Return [X, Y] of the center of cell containing provided text 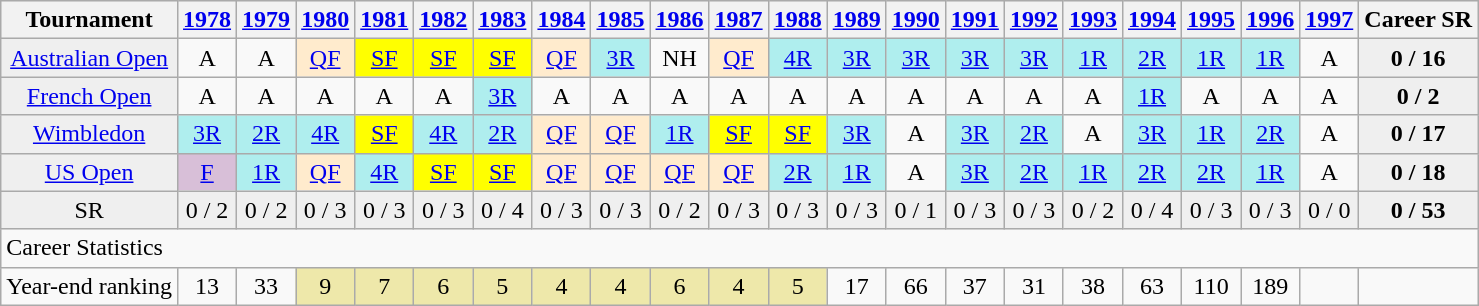
1994 [1152, 20]
1985 [620, 20]
Year-end ranking [90, 286]
Career SR [1418, 20]
0 / 0 [1330, 210]
Career Statistics [740, 248]
37 [974, 286]
1997 [1330, 20]
31 [1034, 286]
1991 [974, 20]
1981 [384, 20]
0 / 18 [1418, 172]
1984 [562, 20]
Wimbledon [90, 134]
1980 [326, 20]
189 [1270, 286]
SR [90, 210]
38 [1092, 286]
0 / 17 [1418, 134]
1996 [1270, 20]
1992 [1034, 20]
1983 [502, 20]
1987 [738, 20]
1989 [856, 20]
1988 [798, 20]
1986 [680, 20]
66 [916, 286]
French Open [90, 96]
NH [680, 58]
1990 [916, 20]
F [208, 172]
110 [1212, 286]
1993 [1092, 20]
1979 [266, 20]
1978 [208, 20]
1995 [1212, 20]
1982 [444, 20]
9 [326, 286]
0 / 16 [1418, 58]
Tournament [90, 20]
0 / 1 [916, 210]
17 [856, 286]
7 [384, 286]
33 [266, 286]
13 [208, 286]
Australian Open [90, 58]
US Open [90, 172]
63 [1152, 286]
0 / 53 [1418, 210]
